Return (x, y) of the center of cell containing provided text 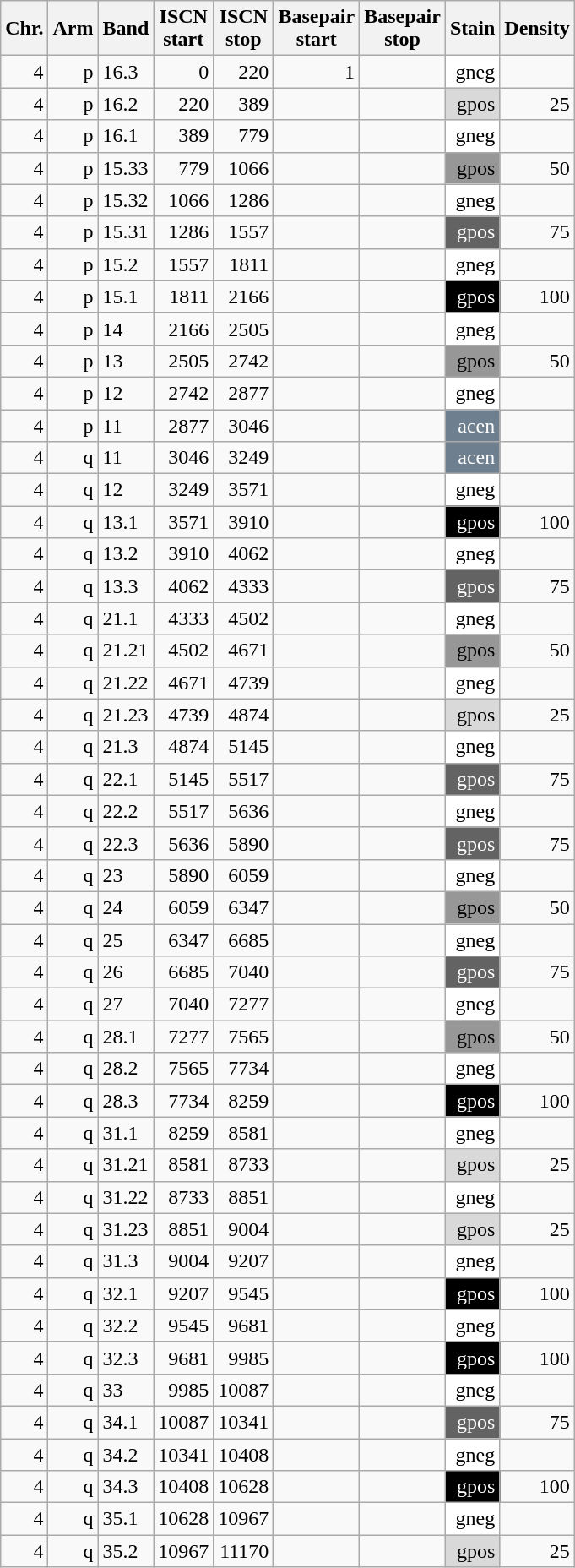
31.22 (126, 1197)
33 (126, 1390)
28.2 (126, 1069)
0 (184, 72)
31.23 (126, 1229)
28.3 (126, 1101)
27 (126, 1004)
35.1 (126, 1519)
16.2 (126, 104)
23 (126, 875)
31.21 (126, 1165)
32.2 (126, 1326)
Basepairstop (403, 29)
34.1 (126, 1422)
ISCNstop (243, 29)
32.3 (126, 1358)
13.2 (126, 554)
13.3 (126, 586)
11170 (243, 1551)
34.3 (126, 1487)
22.1 (126, 779)
13 (126, 361)
15.31 (126, 232)
21.23 (126, 715)
15.33 (126, 168)
28.1 (126, 1037)
35.2 (126, 1551)
31.1 (126, 1133)
26 (126, 972)
1 (317, 72)
Arm (73, 29)
31.3 (126, 1261)
21.1 (126, 618)
16.3 (126, 72)
16.1 (126, 136)
Chr. (24, 29)
34.2 (126, 1454)
15.2 (126, 264)
15.1 (126, 297)
22.3 (126, 843)
21.3 (126, 747)
15.32 (126, 200)
24 (126, 907)
32.1 (126, 1293)
Stain (472, 29)
Basepairstart (317, 29)
14 (126, 329)
22.2 (126, 811)
ISCNstart (184, 29)
Density (537, 29)
Band (126, 29)
21.21 (126, 651)
21.22 (126, 683)
13.1 (126, 522)
